Identify which cell holds the provided text, then report its (x, y) central coordinate. 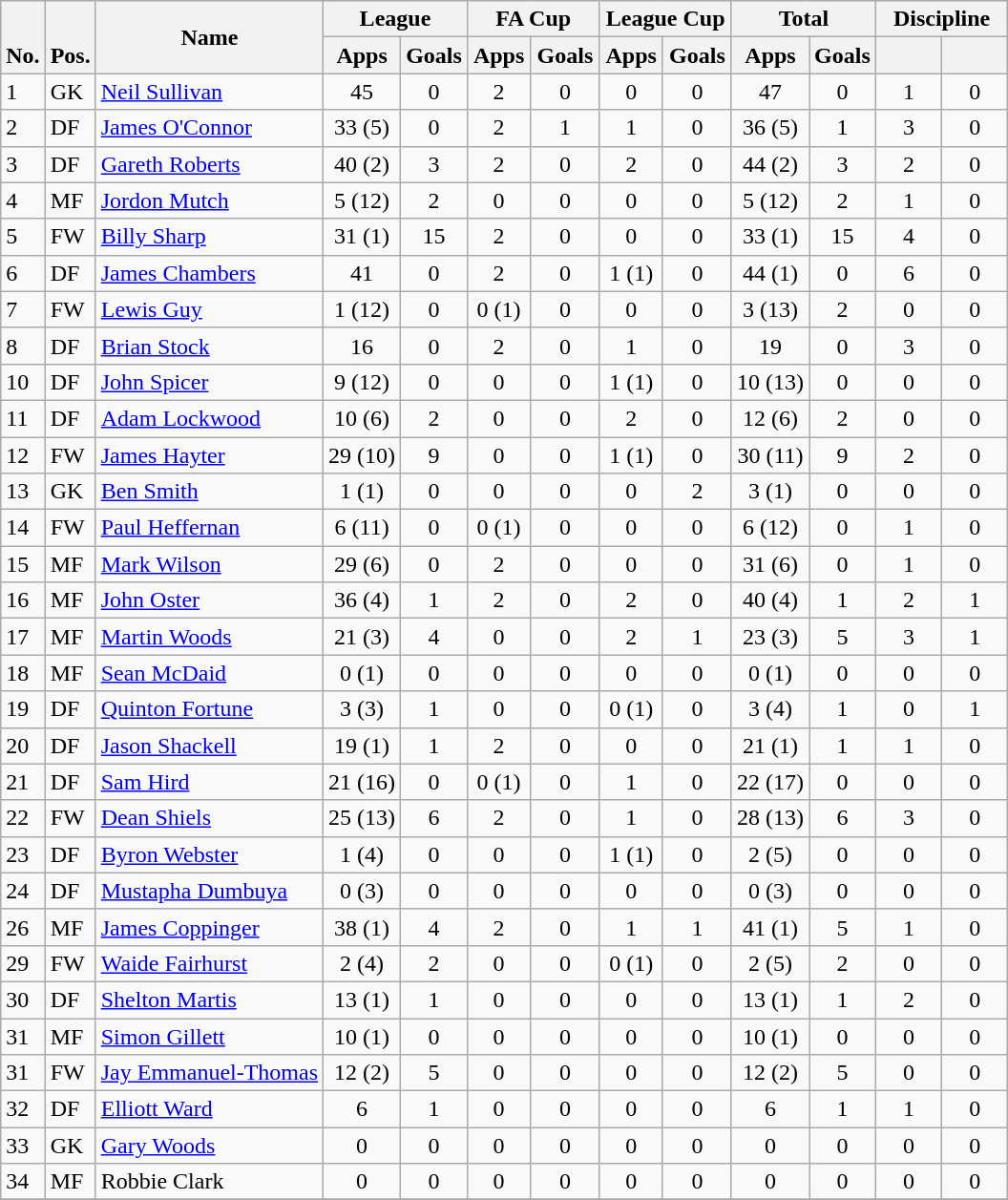
29 (23, 963)
47 (769, 92)
17 (23, 637)
1 (4) (363, 854)
Elliott Ward (209, 1109)
32 (23, 1109)
9 (12) (363, 382)
3 (4) (769, 709)
Mustapha Dumbuya (209, 891)
10 (23, 382)
34 (23, 1182)
21 (1) (769, 746)
Byron Webster (209, 854)
Ben Smith (209, 492)
40 (2) (363, 164)
36 (4) (363, 600)
24 (23, 891)
21 (23, 782)
19 (1) (363, 746)
Paul Heffernan (209, 528)
Discipline (941, 19)
James Chambers (209, 273)
44 (2) (769, 164)
Jason Shackell (209, 746)
6 (11) (363, 528)
40 (4) (769, 600)
League Cup (666, 19)
7 (23, 309)
Billy Sharp (209, 237)
31 (6) (769, 564)
3 (1) (769, 492)
3 (3) (363, 709)
Gareth Roberts (209, 164)
1 (12) (363, 309)
20 (23, 746)
33 (5) (363, 128)
10 (13) (769, 382)
James O'Connor (209, 128)
John Oster (209, 600)
21 (3) (363, 637)
Name (209, 37)
11 (23, 418)
6 (12) (769, 528)
33 (1) (769, 237)
Neil Sullivan (209, 92)
3 (13) (769, 309)
44 (1) (769, 273)
23 (3) (769, 637)
12 (6) (769, 418)
Adam Lockwood (209, 418)
Brian Stock (209, 346)
James Hayter (209, 455)
33 (23, 1146)
Shelton Martis (209, 1000)
31 (1) (363, 237)
30 (11) (769, 455)
Mark Wilson (209, 564)
Jordon Mutch (209, 200)
36 (5) (769, 128)
League (395, 19)
28 (13) (769, 818)
Robbie Clark (209, 1182)
Gary Woods (209, 1146)
No. (23, 37)
Total (804, 19)
Martin Woods (209, 637)
Quinton Fortune (209, 709)
Sean McDaid (209, 673)
12 (23, 455)
41 (363, 273)
James Coppinger (209, 927)
Sam Hird (209, 782)
Dean Shiels (209, 818)
Jay Emmanuel-Thomas (209, 1073)
FA Cup (533, 19)
29 (10) (363, 455)
Lewis Guy (209, 309)
26 (23, 927)
Waide Fairhurst (209, 963)
13 (23, 492)
21 (16) (363, 782)
23 (23, 854)
Simon Gillett (209, 1036)
10 (6) (363, 418)
30 (23, 1000)
14 (23, 528)
29 (6) (363, 564)
45 (363, 92)
18 (23, 673)
Pos. (71, 37)
38 (1) (363, 927)
22 (23, 818)
25 (13) (363, 818)
John Spicer (209, 382)
41 (1) (769, 927)
22 (17) (769, 782)
8 (23, 346)
2 (4) (363, 963)
